Extract the [X, Y] coordinate from the center of the cell holding the provided text.  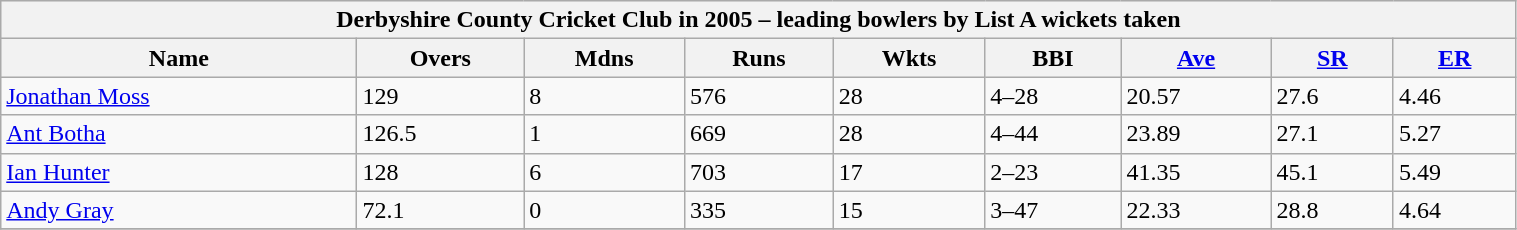
Ave [1196, 58]
22.33 [1196, 210]
2–23 [1053, 172]
129 [440, 96]
BBI [1053, 58]
ER [1454, 58]
5.49 [1454, 172]
72.1 [440, 210]
3–47 [1053, 210]
4–44 [1053, 134]
Runs [760, 58]
126.5 [440, 134]
20.57 [1196, 96]
Andy Gray [179, 210]
Wkts [909, 58]
Ant Botha [179, 134]
Ian Hunter [179, 172]
17 [909, 172]
5.27 [1454, 134]
27.1 [1332, 134]
Mdns [604, 58]
703 [760, 172]
15 [909, 210]
41.35 [1196, 172]
1 [604, 134]
SR [1332, 58]
669 [760, 134]
4.64 [1454, 210]
8 [604, 96]
Overs [440, 58]
128 [440, 172]
45.1 [1332, 172]
6 [604, 172]
4–28 [1053, 96]
Derbyshire County Cricket Club in 2005 – leading bowlers by List A wickets taken [758, 20]
Jonathan Moss [179, 96]
28.8 [1332, 210]
23.89 [1196, 134]
27.6 [1332, 96]
Name [179, 58]
335 [760, 210]
0 [604, 210]
576 [760, 96]
4.46 [1454, 96]
